Provide the (x, y) coordinate of the cell's center where the given text is located.  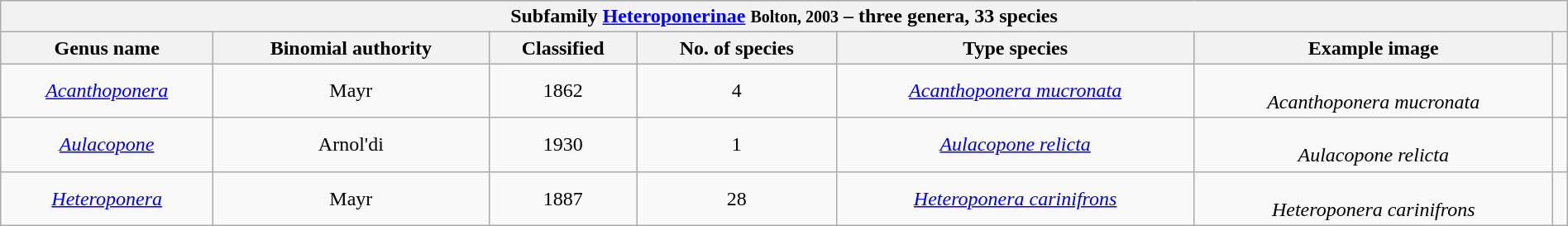
4 (736, 91)
1930 (562, 144)
1 (736, 144)
Genus name (108, 48)
28 (736, 199)
Classified (562, 48)
Aulacopone (108, 144)
Subfamily Heteroponerinae Bolton, 2003 – three genera, 33 species (784, 17)
Acanthoponera (108, 91)
Binomial authority (351, 48)
Heteroponera (108, 199)
1887 (562, 199)
No. of species (736, 48)
Arnol'di (351, 144)
1862 (562, 91)
Example image (1373, 48)
Type species (1016, 48)
